Search for the cell housing the specified text and yield its (x, y) center coordinate. 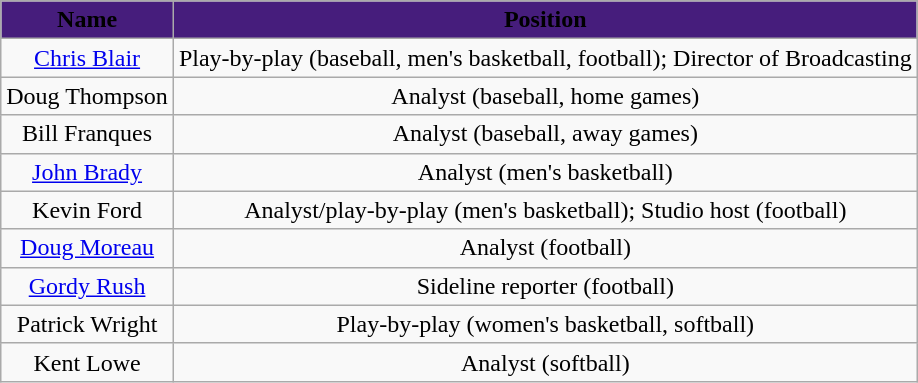
Analyst (baseball, home games) (545, 96)
Patrick Wright (88, 324)
Play-by-play (women's basketball, softball) (545, 324)
Gordy Rush (88, 286)
Analyst/play-by-play (men's basketball); Studio host (football) (545, 210)
Sideline reporter (football) (545, 286)
Kevin Ford (88, 210)
Play-by-play (baseball, men's basketball, football); Director of Broadcasting (545, 58)
Position (545, 20)
Analyst (baseball, away games) (545, 134)
Doug Moreau (88, 248)
Analyst (men's basketball) (545, 172)
John Brady (88, 172)
Doug Thompson (88, 96)
Kent Lowe (88, 362)
Bill Franques (88, 134)
Analyst (softball) (545, 362)
Analyst (football) (545, 248)
Chris Blair (88, 58)
Name (88, 20)
